Find where the given text appears and provide that cell's center as (x, y) coordinate. 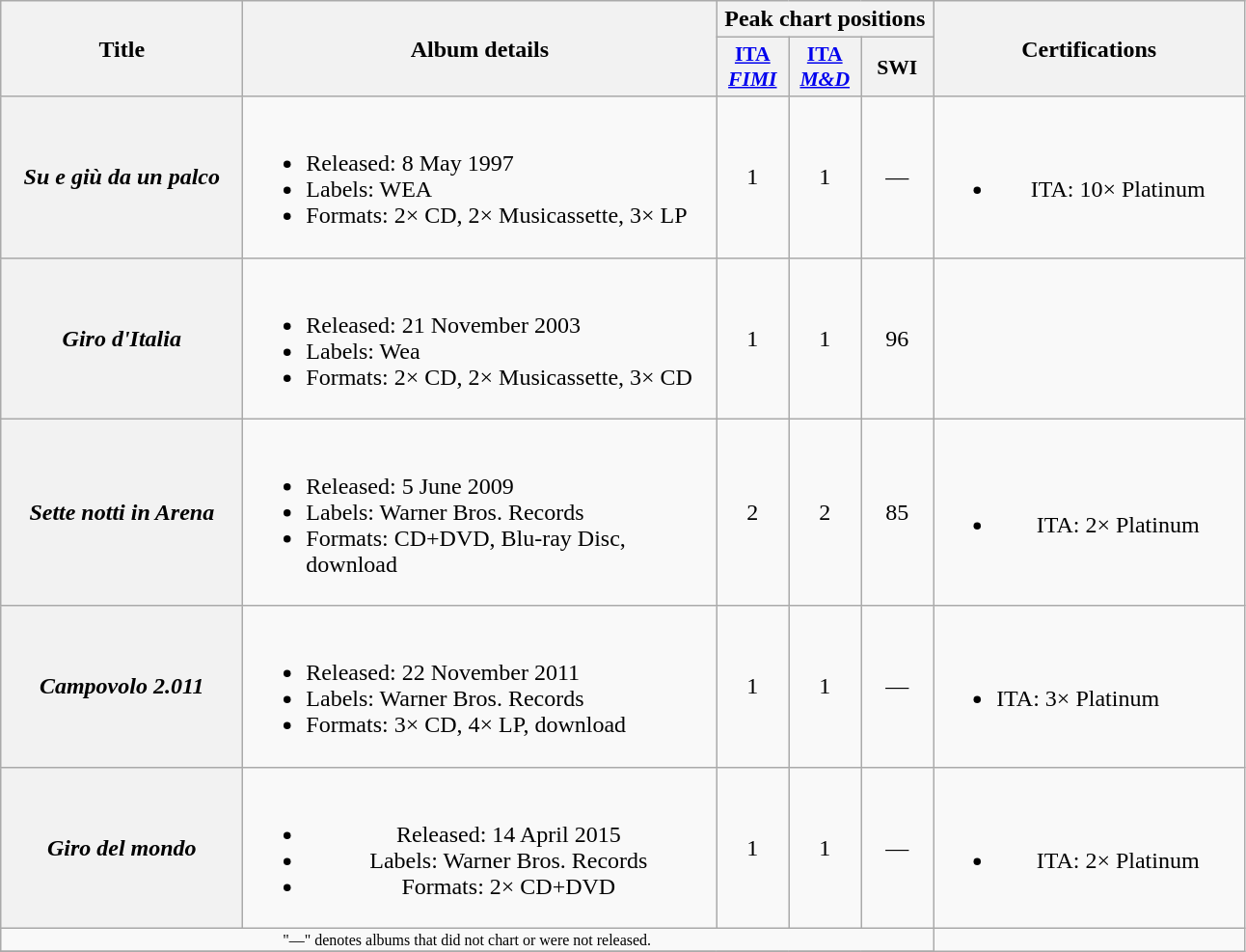
Campovolo 2.011 (122, 687)
Released: 14 April 2015Labels: Warner Bros. RecordsFormats: 2× CD+DVD (480, 847)
96 (897, 338)
Released: 5 June 2009Labels: Warner Bros. RecordsFormats: CD+DVD, Blu-ray Disc, download (480, 512)
Released: 8 May 1997Labels: WEAFormats: 2× CD, 2× Musicassette, 3× LP (480, 177)
Released: 22 November 2011Labels: Warner Bros. RecordsFormats: 3× CD, 4× LP, download (480, 687)
Certifications (1090, 48)
"—" denotes albums that did not chart or were not released. (467, 939)
Released: 21 November 2003Labels: WeaFormats: 2× CD, 2× Musicassette, 3× CD (480, 338)
Su e giù da un palco (122, 177)
Album details (480, 48)
Peak chart positions (826, 19)
Giro d'Italia (122, 338)
Sette notti in Arena (122, 512)
Title (122, 48)
Giro del mondo (122, 847)
SWI (897, 68)
85 (897, 512)
ITAFIMI (752, 68)
ITA: 3× Platinum (1090, 687)
ITAM&D (826, 68)
ITA: 10× Platinum (1090, 177)
